From the cell containing the given text, extract its center point as [X, Y] coordinate. 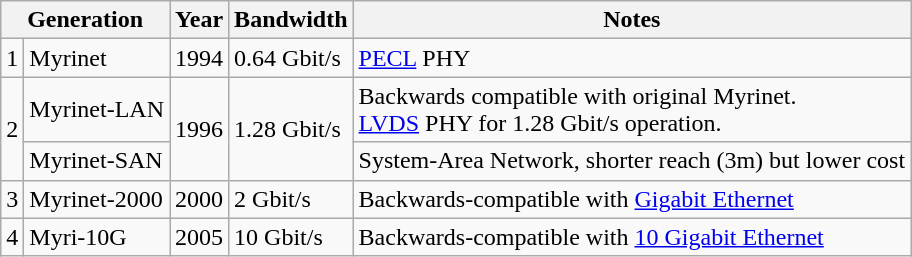
Backwards compatible with original Myrinet.LVDS PHY for 1.28 Gbit/s operation. [632, 110]
Generation [86, 20]
Year [200, 20]
Myrinet [97, 58]
Myri-10G [97, 237]
Myrinet-SAN [97, 161]
1 [12, 58]
System-Area Network, shorter reach (3m) but lower cost [632, 161]
Notes [632, 20]
Myrinet-LAN [97, 110]
2 [12, 128]
Backwards-compatible with Gigabit Ethernet [632, 199]
Myrinet-2000 [97, 199]
0.64 Gbit/s [291, 58]
Backwards-compatible with 10 Gigabit Ethernet [632, 237]
2000 [200, 199]
3 [12, 199]
1996 [200, 128]
Bandwidth [291, 20]
10 Gbit/s [291, 237]
2005 [200, 237]
1.28 Gbit/s [291, 128]
4 [12, 237]
1994 [200, 58]
PECL PHY [632, 58]
2 Gbit/s [291, 199]
